Scan for the cell matching the given text and deliver its (X, Y) coordinate at center. 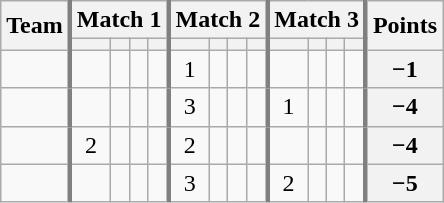
Points (404, 26)
Team (36, 26)
Match 3 (316, 20)
Match 1 (120, 20)
−1 (404, 69)
Match 2 (218, 20)
−5 (404, 183)
